Detect which cell encompasses the target text, then output its [X, Y] center coordinate. 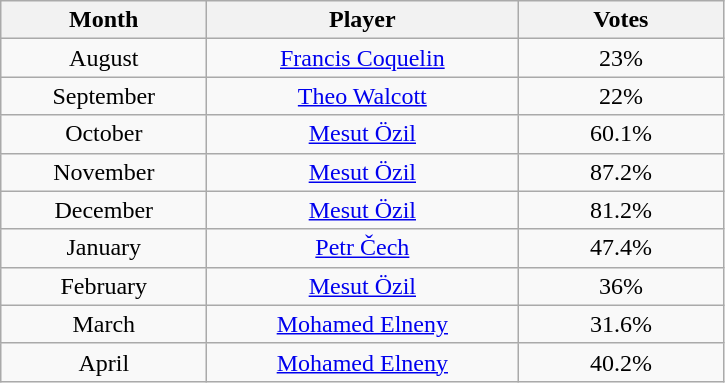
47.4% [621, 248]
Month [104, 20]
December [104, 210]
March [104, 324]
Petr Čech [362, 248]
October [104, 134]
81.2% [621, 210]
60.1% [621, 134]
Votes [621, 20]
Player [362, 20]
November [104, 172]
22% [621, 96]
August [104, 58]
February [104, 286]
Francis Coquelin [362, 58]
April [104, 362]
31.6% [621, 324]
40.2% [621, 362]
23% [621, 58]
36% [621, 286]
87.2% [621, 172]
Theo Walcott [362, 96]
September [104, 96]
January [104, 248]
